Locate the cell with the specified text and output its [x, y] center coordinate. 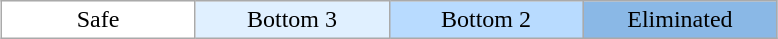
Safe [98, 20]
Eliminated [680, 20]
Bottom 3 [292, 20]
Bottom 2 [486, 20]
